Search for the cell housing the specified text and yield its (x, y) center coordinate. 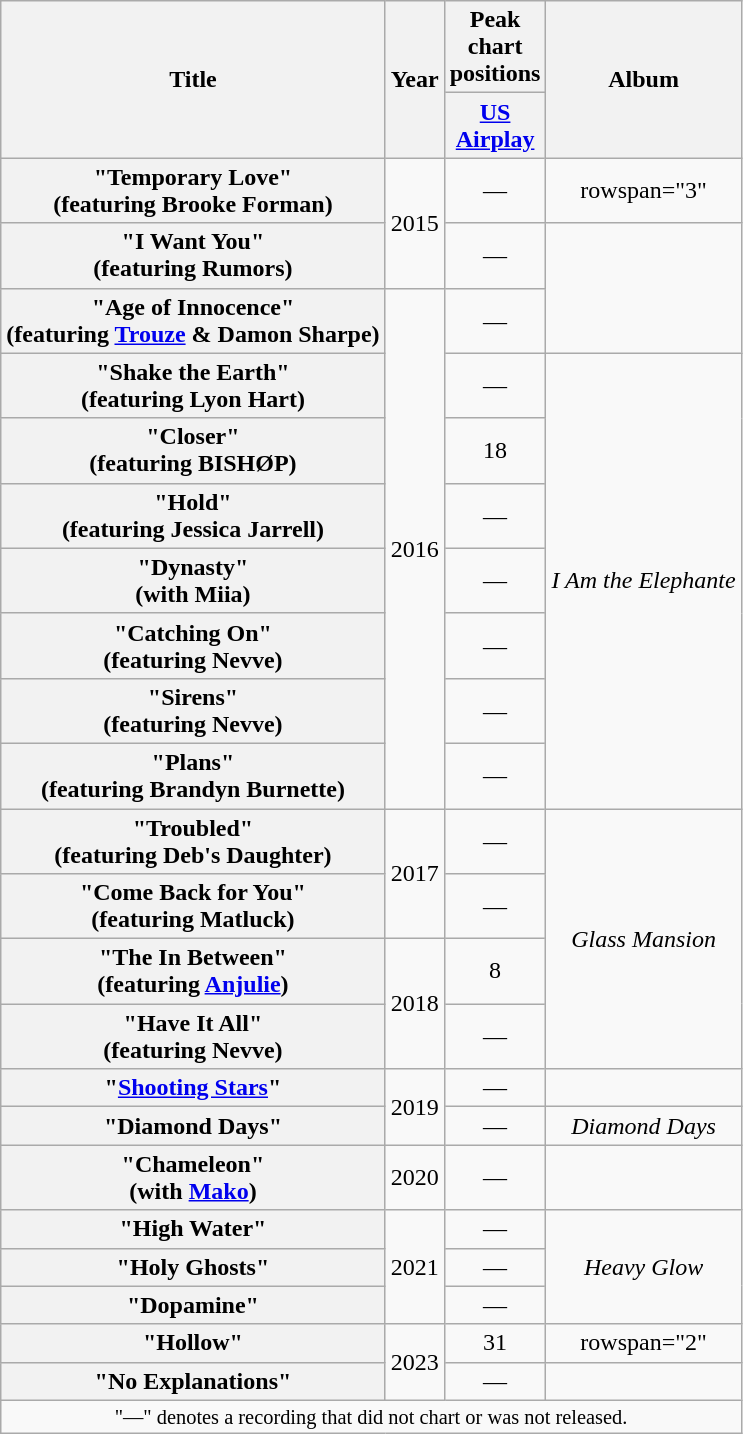
"Shake the Earth"(featuring Lyon Hart) (193, 386)
"Temporary Love"(featuring Brooke Forman) (193, 190)
Heavy Glow (644, 1267)
Glass Mansion (644, 938)
"Dynasty"(with Miia) (193, 580)
"Have It All" (featuring Nevve) (193, 1036)
"Age of Innocence"(featuring Trouze & Damon Sharpe) (193, 320)
Year (414, 80)
2021 (414, 1267)
2017 (414, 873)
Diamond Days (644, 1126)
"Troubled" (featuring Deb's Daughter) (193, 840)
2015 (414, 223)
"Shooting Stars" (193, 1088)
"Chameleon" (with Mako) (193, 1178)
"High Water" (193, 1229)
Peakchartpositions (495, 47)
"Closer"(featuring BISHØP) (193, 450)
2019 (414, 1107)
"Diamond Days" (193, 1126)
"Plans"(featuring Brandyn Burnette) (193, 776)
"No Explanations" (193, 1381)
2023 (414, 1362)
"I Want You"(featuring Rumors) (193, 256)
2018 (414, 1004)
"Hold"(featuring Jessica Jarrell) (193, 516)
"Dopamine" (193, 1305)
"Catching On"(featuring Nevve) (193, 646)
"—" denotes a recording that did not chart or was not released. (371, 1417)
rowspan="2" (644, 1343)
"Hollow" (193, 1343)
"Sirens"(featuring Nevve) (193, 710)
I Am the Elephante (644, 580)
2016 (414, 548)
"The In Between" (featuring Anjulie) (193, 972)
"Come Back for You" (featuring Matluck) (193, 906)
18 (495, 450)
Album (644, 80)
rowspan="3" (644, 190)
"Holy Ghosts" (193, 1267)
8 (495, 972)
USAirplay (495, 126)
31 (495, 1343)
Title (193, 80)
2020 (414, 1178)
